Find where the given text appears and provide that cell's center as (x, y) coordinate. 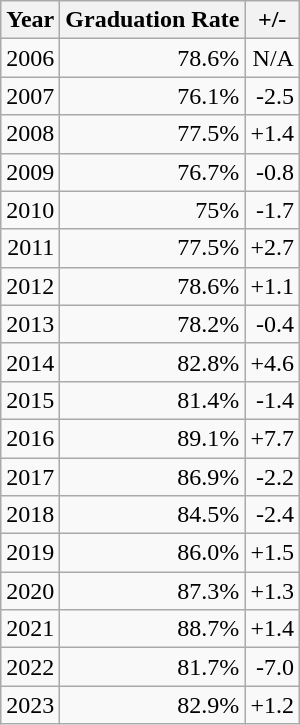
+/- (272, 20)
76.1% (152, 96)
76.7% (152, 172)
82.8% (152, 362)
+1.3 (272, 591)
-1.4 (272, 400)
+1.1 (272, 286)
2010 (30, 210)
82.9% (152, 705)
-2.5 (272, 96)
Graduation Rate (152, 20)
2016 (30, 438)
2007 (30, 96)
2015 (30, 400)
2008 (30, 134)
2006 (30, 58)
+4.6 (272, 362)
89.1% (152, 438)
2011 (30, 248)
2021 (30, 629)
Year (30, 20)
78.2% (152, 324)
2013 (30, 324)
2017 (30, 477)
+2.7 (272, 248)
-2.2 (272, 477)
88.7% (152, 629)
2018 (30, 515)
81.4% (152, 400)
86.9% (152, 477)
81.7% (152, 667)
+1.2 (272, 705)
2022 (30, 667)
-0.8 (272, 172)
2014 (30, 362)
2019 (30, 553)
-0.4 (272, 324)
-7.0 (272, 667)
2023 (30, 705)
+1.5 (272, 553)
75% (152, 210)
-2.4 (272, 515)
N/A (272, 58)
2012 (30, 286)
+7.7 (272, 438)
2009 (30, 172)
87.3% (152, 591)
84.5% (152, 515)
86.0% (152, 553)
2020 (30, 591)
-1.7 (272, 210)
